From the cell containing the given text, extract its center point as (x, y) coordinate. 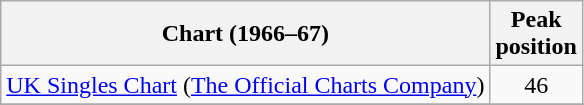
Chart (1966–67) (246, 34)
46 (536, 85)
UK Singles Chart (The Official Charts Company) (246, 85)
Peakposition (536, 34)
